Identify which cell holds the provided text, then report its [X, Y] central coordinate. 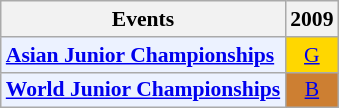
G [312, 55]
Asian Junior Championships [143, 55]
B [312, 90]
Events [143, 19]
2009 [312, 19]
World Junior Championships [143, 90]
